Detect which cell encompasses the target text, then output its (x, y) center coordinate. 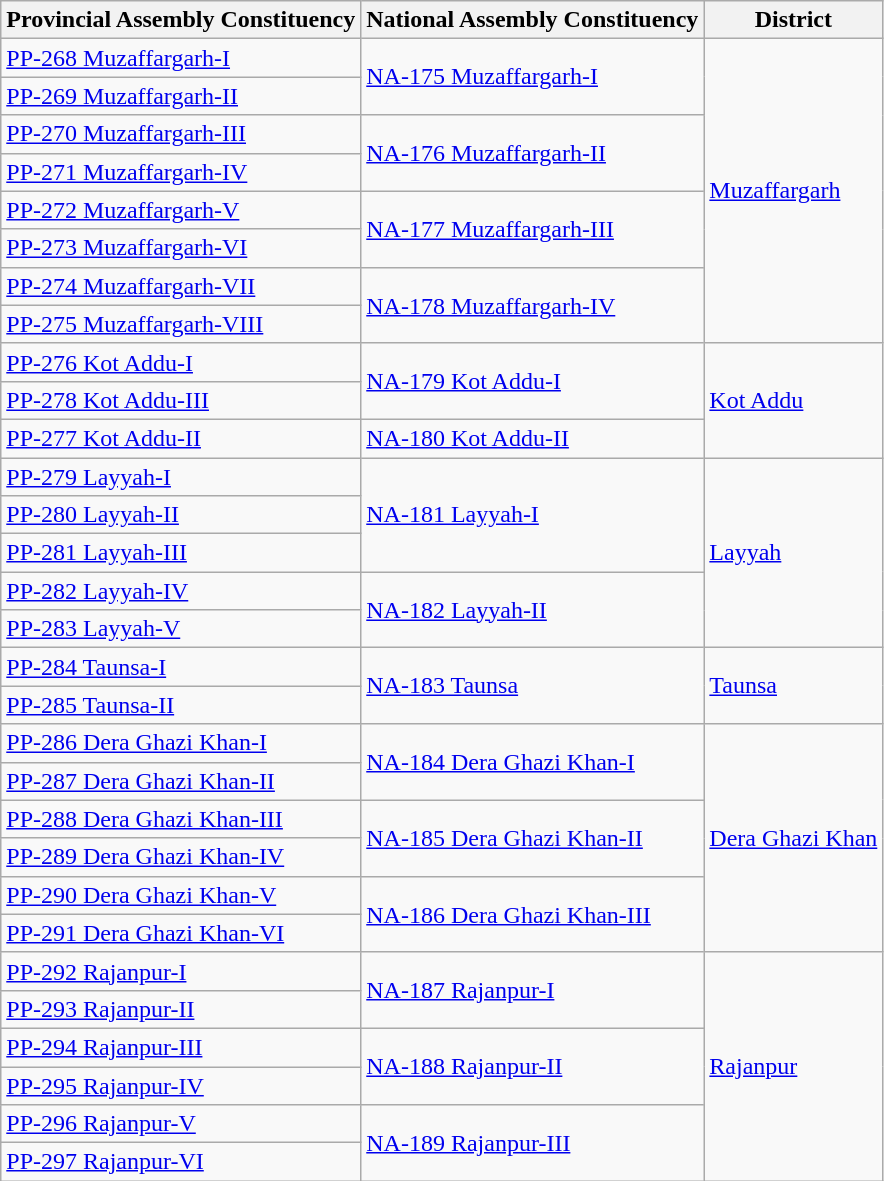
PP-274 Muzaffargarh-VII (181, 286)
NA-183 Taunsa (532, 686)
PP-287 Dera Ghazi Khan-II (181, 781)
NA-180 Kot Addu-II (532, 438)
PP-279 Layyah-I (181, 477)
PP-288 Dera Ghazi Khan-III (181, 819)
PP-278 Kot Addu-III (181, 400)
NA-176 Muzaffargarh-II (532, 153)
PP-293 Rajanpur-II (181, 1009)
PP-268 Muzaffargarh-I (181, 58)
PP-283 Layyah-V (181, 629)
Muzaffargarh (794, 191)
PP-269 Muzaffargarh-II (181, 96)
PP-276 Kot Addu-I (181, 362)
PP-296 Rajanpur-V (181, 1124)
PP-277 Kot Addu-II (181, 438)
PP-281 Layyah-III (181, 553)
NA-182 Layyah-II (532, 610)
PP-284 Taunsa-I (181, 667)
National Assembly Constituency (532, 20)
Dera Ghazi Khan (794, 838)
NA-177 Muzaffargarh-III (532, 229)
PP-295 Rajanpur-IV (181, 1085)
PP-289 Dera Ghazi Khan-IV (181, 857)
PP-297 Rajanpur-VI (181, 1162)
PP-272 Muzaffargarh-V (181, 210)
NA-175 Muzaffargarh-I (532, 77)
Rajanpur (794, 1066)
PP-292 Rajanpur-I (181, 971)
NA-181 Layyah-I (532, 515)
NA-189 Rajanpur-III (532, 1143)
Taunsa (794, 686)
PP-271 Muzaffargarh-IV (181, 172)
PP-275 Muzaffargarh-VIII (181, 324)
District (794, 20)
PP-273 Muzaffargarh-VI (181, 248)
PP-270 Muzaffargarh-III (181, 134)
PP-294 Rajanpur-III (181, 1047)
PP-280 Layyah-II (181, 515)
Provincial Assembly Constituency (181, 20)
Layyah (794, 553)
Kot Addu (794, 400)
NA-179 Kot Addu-I (532, 381)
PP-291 Dera Ghazi Khan-VI (181, 933)
NA-184 Dera Ghazi Khan-I (532, 762)
PP-290 Dera Ghazi Khan-V (181, 895)
NA-185 Dera Ghazi Khan-II (532, 838)
NA-187 Rajanpur-I (532, 990)
PP-285 Taunsa-II (181, 705)
NA-186 Dera Ghazi Khan-III (532, 914)
NA-188 Rajanpur-II (532, 1066)
PP-282 Layyah-IV (181, 591)
NA-178 Muzaffargarh-IV (532, 305)
PP-286 Dera Ghazi Khan-I (181, 743)
